Provide the [x, y] coordinate of the cell's center where the given text is located.  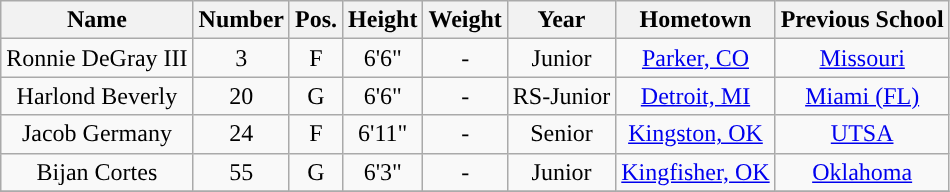
55 [241, 172]
Harlond Beverly [97, 96]
Missouri [862, 58]
24 [241, 134]
Senior [561, 134]
Number [241, 20]
Year [561, 20]
Miami (FL) [862, 96]
Name [97, 20]
Detroit, MI [696, 96]
UTSA [862, 134]
Jacob Germany [97, 134]
Ronnie DeGray III [97, 58]
Height [383, 20]
Parker, CO [696, 58]
Bijan Cortes [97, 172]
Pos. [316, 20]
Weight [465, 20]
Hometown [696, 20]
6'3" [383, 172]
Kingfisher, OK [696, 172]
6'11" [383, 134]
Previous School [862, 20]
RS-Junior [561, 96]
Oklahoma [862, 172]
Kingston, OK [696, 134]
20 [241, 96]
3 [241, 58]
